Locate the cell with the specified text and output its (x, y) center coordinate. 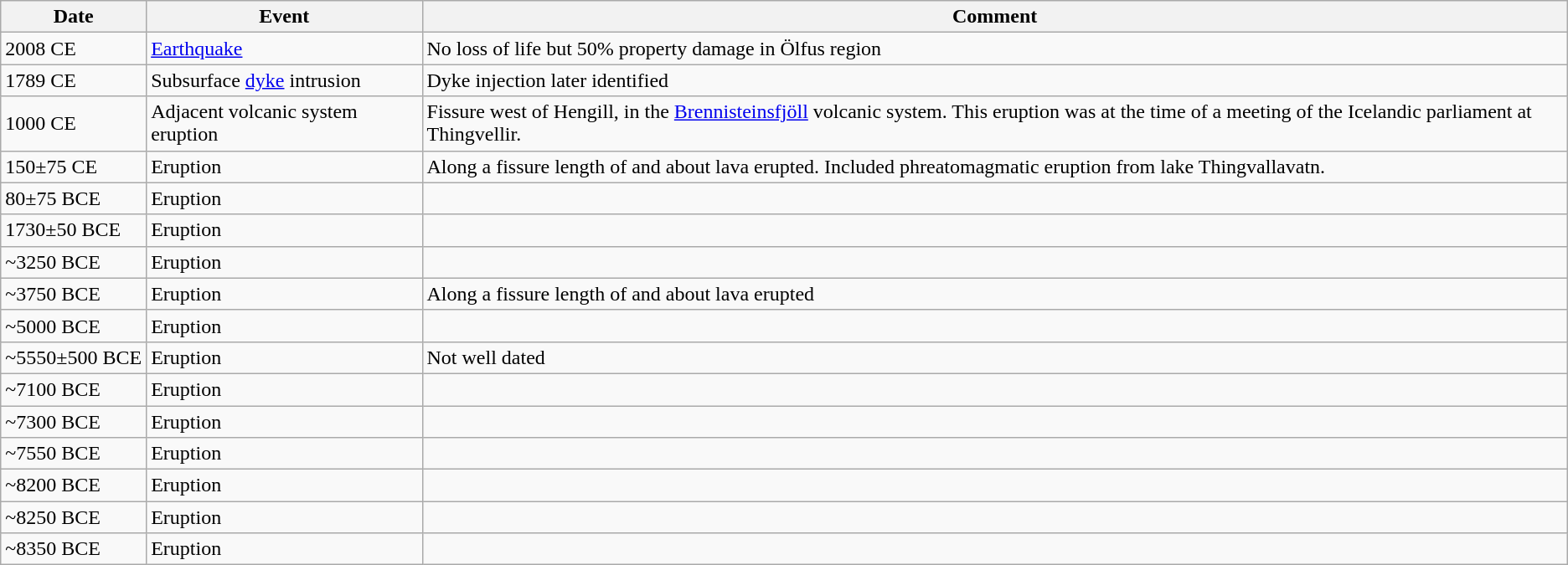
2008 CE (74, 49)
1730±50 BCE (74, 230)
~7550 BCE (74, 454)
~7100 BCE (74, 389)
~5000 BCE (74, 326)
Event (285, 17)
~8200 BCE (74, 485)
80±75 BCE (74, 198)
Not well dated (995, 357)
150±75 CE (74, 167)
Along a fissure length of and about lava erupted. Included phreatomagmatic eruption from lake Thingvallavatn. (995, 167)
Adjacent volcanic system eruption (285, 124)
No loss of life but 50% property damage in Ölfus region (995, 49)
~5550±500 BCE (74, 357)
~7300 BCE (74, 421)
Earthquake (285, 49)
Subsurface dyke intrusion (285, 80)
Dyke injection later identified (995, 80)
Along a fissure length of and about lava erupted (995, 294)
~3250 BCE (74, 262)
Comment (995, 17)
1000 CE (74, 124)
~3750 BCE (74, 294)
~8350 BCE (74, 549)
Date (74, 17)
~8250 BCE (74, 517)
1789 CE (74, 80)
